Capture the cell that displays the provided text and extract its (X, Y) central coordinate. 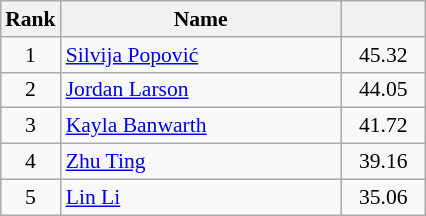
45.32 (384, 54)
44.05 (384, 90)
3 (30, 126)
Zhu Ting (201, 161)
Kayla Banwarth (201, 126)
41.72 (384, 126)
4 (30, 161)
Rank (30, 19)
Lin Li (201, 197)
Name (201, 19)
Silvija Popović (201, 54)
2 (30, 90)
35.06 (384, 197)
5 (30, 197)
39.16 (384, 161)
Jordan Larson (201, 90)
1 (30, 54)
